Return the (X, Y) coordinate for the center point of the cell that contains the specified text.  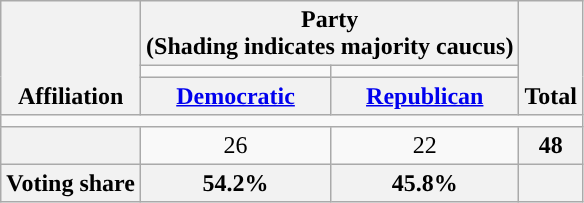
Affiliation (71, 58)
Voting share (71, 183)
48 (551, 145)
Democratic (236, 96)
54.2% (236, 183)
Party (Shading indicates majority caucus) (330, 34)
22 (425, 145)
Republican (425, 96)
Total (551, 58)
26 (236, 145)
45.8% (425, 183)
